Search for the cell housing the specified text and yield its (x, y) center coordinate. 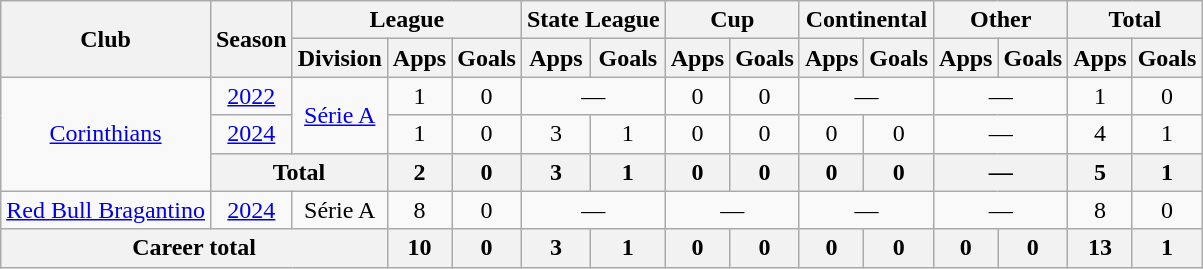
Career total (194, 248)
Club (106, 39)
State League (593, 20)
League (406, 20)
4 (1100, 134)
13 (1100, 248)
Corinthians (106, 134)
2022 (251, 96)
5 (1100, 172)
Other (1001, 20)
Red Bull Bragantino (106, 210)
Division (340, 58)
10 (419, 248)
Cup (732, 20)
Season (251, 39)
Continental (866, 20)
2 (419, 172)
